Locate the cell with the specified text and output its [x, y] center coordinate. 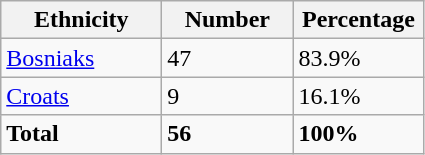
47 [228, 58]
16.1% [358, 96]
Croats [82, 96]
Bosniaks [82, 58]
Total [82, 134]
9 [228, 96]
56 [228, 134]
83.9% [358, 58]
Number [228, 20]
100% [358, 134]
Ethnicity [82, 20]
Percentage [358, 20]
